Return [x, y] of the center of cell containing provided text 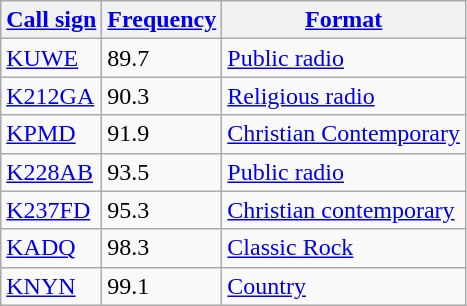
Christian Contemporary [344, 134]
89.7 [162, 58]
91.9 [162, 134]
Frequency [162, 20]
99.1 [162, 286]
Format [344, 20]
Christian contemporary [344, 210]
K212GA [52, 96]
Call sign [52, 20]
K228AB [52, 172]
Classic Rock [344, 248]
KNYN [52, 286]
90.3 [162, 96]
KUWE [52, 58]
Country [344, 286]
KADQ [52, 248]
Religious radio [344, 96]
K237FD [52, 210]
98.3 [162, 248]
KPMD [52, 134]
95.3 [162, 210]
93.5 [162, 172]
